Return the [X, Y] coordinate for the center point of the cell that contains the specified text.  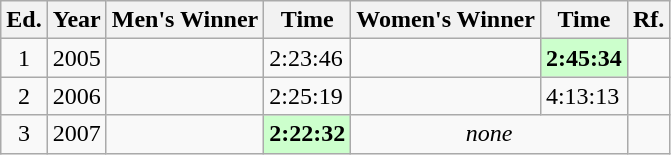
none [490, 134]
2:45:34 [584, 58]
Year [76, 20]
Women's Winner [446, 20]
2007 [76, 134]
2:25:19 [308, 96]
4:13:13 [584, 96]
Rf. [648, 20]
2:23:46 [308, 58]
1 [24, 58]
Men's Winner [185, 20]
Ed. [24, 20]
2006 [76, 96]
2005 [76, 58]
2 [24, 96]
2:22:32 [308, 134]
3 [24, 134]
